Extract the (X, Y) coordinate from the center of the cell holding the provided text.  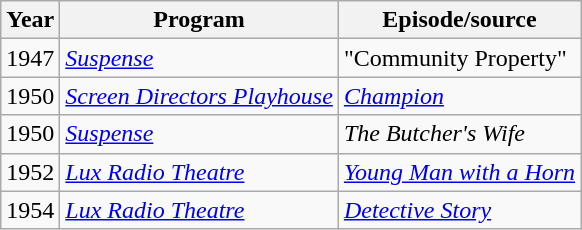
Episode/source (459, 20)
1952 (30, 172)
Screen Directors Playhouse (200, 96)
Champion (459, 96)
The Butcher's Wife (459, 134)
Year (30, 20)
Detective Story (459, 210)
Young Man with a Horn (459, 172)
"Community Property" (459, 58)
1947 (30, 58)
Program (200, 20)
1954 (30, 210)
